Extract the [x, y] coordinate from the center of the cell holding the provided text.  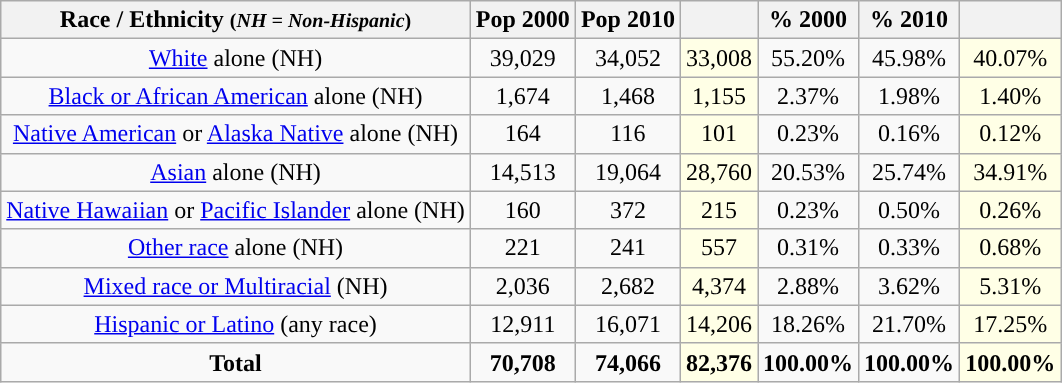
221 [522, 248]
160 [522, 210]
0.33% [910, 248]
34,052 [628, 58]
2,682 [628, 286]
% 2000 [808, 20]
Pop 2000 [522, 20]
% 2010 [910, 20]
1,155 [718, 96]
12,911 [522, 324]
Total [236, 362]
0.16% [910, 134]
1,674 [522, 96]
1,468 [628, 96]
3.62% [910, 286]
16,071 [628, 324]
Pop 2010 [628, 20]
0.26% [1010, 210]
Native American or Alaska Native alone (NH) [236, 134]
Asian alone (NH) [236, 172]
28,760 [718, 172]
0.68% [1010, 248]
Native Hawaiian or Pacific Islander alone (NH) [236, 210]
70,708 [522, 362]
82,376 [718, 362]
164 [522, 134]
18.26% [808, 324]
5.31% [1010, 286]
74,066 [628, 362]
2.37% [808, 96]
372 [628, 210]
1.98% [910, 96]
Hispanic or Latino (any race) [236, 324]
2,036 [522, 286]
1.40% [1010, 96]
Other race alone (NH) [236, 248]
40.07% [1010, 58]
241 [628, 248]
2.88% [808, 286]
Mixed race or Multiracial (NH) [236, 286]
39,029 [522, 58]
116 [628, 134]
34.91% [1010, 172]
55.20% [808, 58]
20.53% [808, 172]
19,064 [628, 172]
101 [718, 134]
17.25% [1010, 324]
White alone (NH) [236, 58]
14,513 [522, 172]
215 [718, 210]
33,008 [718, 58]
0.31% [808, 248]
4,374 [718, 286]
21.70% [910, 324]
0.50% [910, 210]
Black or African American alone (NH) [236, 96]
45.98% [910, 58]
0.12% [1010, 134]
25.74% [910, 172]
14,206 [718, 324]
557 [718, 248]
Race / Ethnicity (NH = Non-Hispanic) [236, 20]
